Provide the [x, y] coordinate of the cell's center where the given text is located.  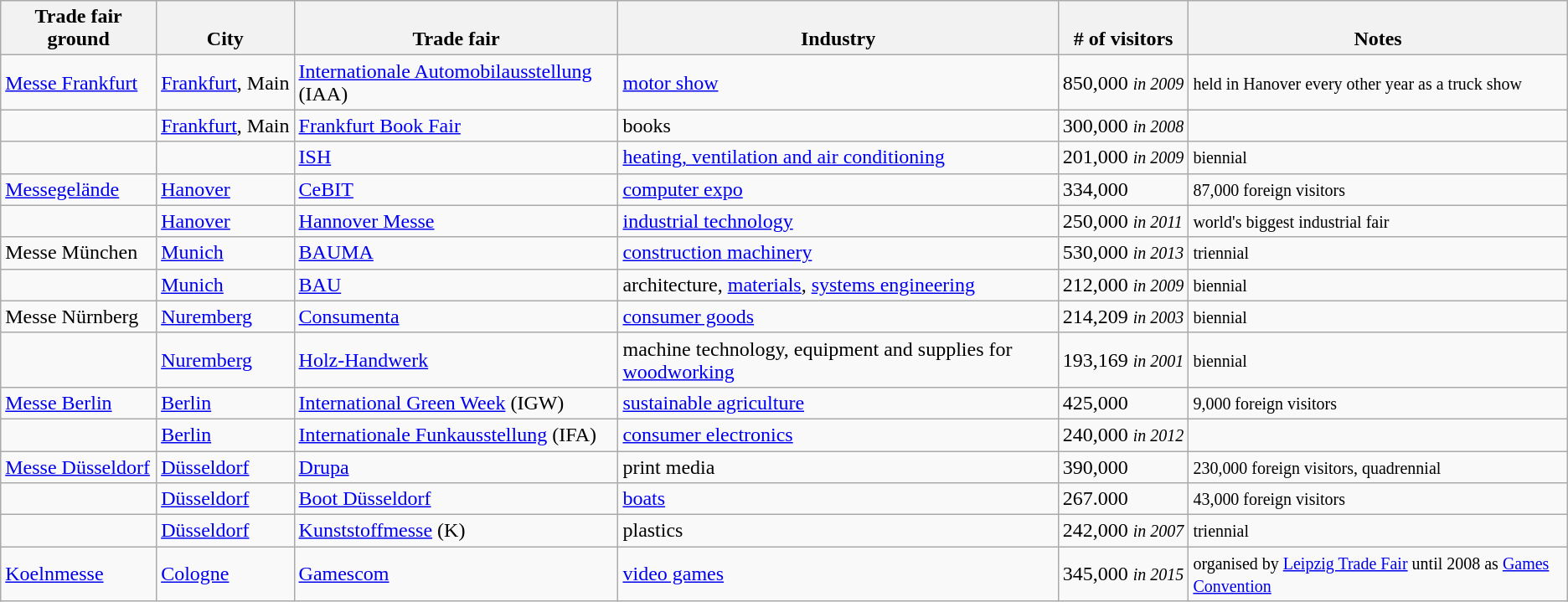
214,209 in 2003 [1123, 316]
Messe Berlin [79, 403]
Holz-Handwerk [456, 360]
video games [838, 574]
Internationale Automobilausstellung (IAA) [456, 82]
Messe München [79, 253]
230,000 foreign visitors, quadrennial [1378, 466]
computer expo [838, 189]
850,000 in 2009 [1123, 82]
334,000 [1123, 189]
Messe Nürnberg [79, 316]
Messegelände [79, 189]
193,169 in 2001 [1123, 360]
Hannover Messe [456, 221]
BAUMA [456, 253]
201,000 in 2009 [1123, 157]
print media [838, 466]
BAU [456, 285]
City [225, 28]
International Green Week (IGW) [456, 403]
Gamescom [456, 574]
Kunststoffmesse (K) [456, 531]
books [838, 126]
Messe Frankfurt [79, 82]
organised by Leipzig Trade Fair until 2008 as Games Convention [1378, 574]
boats [838, 499]
# of visitors [1123, 28]
CeBIT [456, 189]
consumer goods [838, 316]
267.000 [1123, 499]
87,000 foreign visitors [1378, 189]
240,000 in 2012 [1123, 435]
Notes [1378, 28]
held in Hanover every other year as a truck show [1378, 82]
Boot Düsseldorf [456, 499]
Koelnmesse [79, 574]
Trade fair ground [79, 28]
Cologne [225, 574]
9,000 foreign visitors [1378, 403]
sustainable agriculture [838, 403]
Trade fair [456, 28]
300,000 in 2008 [1123, 126]
ISH [456, 157]
world's biggest industrial fair [1378, 221]
architecture, materials, systems engineering [838, 285]
consumer electronics [838, 435]
machine technology, equipment and supplies for woodworking [838, 360]
390,000 [1123, 466]
construction machinery [838, 253]
heating, ventilation and air conditioning [838, 157]
425,000 [1123, 403]
43,000 foreign visitors [1378, 499]
Drupa [456, 466]
industrial technology [838, 221]
Consumenta [456, 316]
242,000 in 2007 [1123, 531]
Internationale Funkausstellung (IFA) [456, 435]
plastics [838, 531]
Frankfurt Book Fair [456, 126]
212,000 in 2009 [1123, 285]
motor show [838, 82]
250,000 in 2011 [1123, 221]
Industry [838, 28]
Messe Düsseldorf [79, 466]
345,000 in 2015 [1123, 574]
530,000 in 2013 [1123, 253]
